Output the (x, y) coordinate of the center of the cell containing the given text.  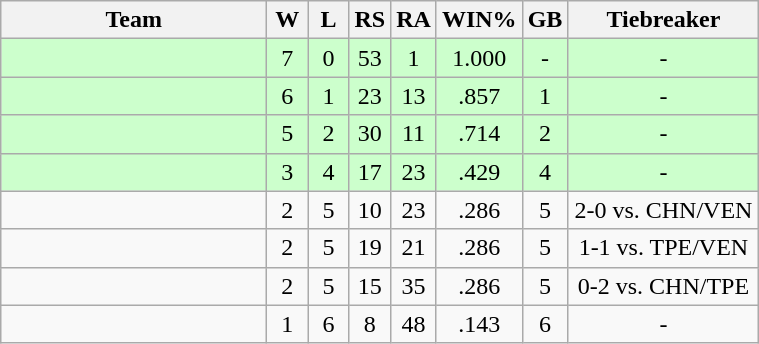
W (288, 20)
53 (370, 58)
8 (370, 324)
17 (370, 172)
1-1 vs. TPE/VEN (664, 248)
.857 (479, 96)
WIN% (479, 20)
0 (328, 58)
35 (414, 286)
19 (370, 248)
.143 (479, 324)
Team (134, 20)
15 (370, 286)
30 (370, 134)
3 (288, 172)
11 (414, 134)
Tiebreaker (664, 20)
RS (370, 20)
.429 (479, 172)
2-0 vs. CHN/VEN (664, 210)
10 (370, 210)
.714 (479, 134)
GB (545, 20)
RA (414, 20)
21 (414, 248)
13 (414, 96)
L (328, 20)
48 (414, 324)
0-2 vs. CHN/TPE (664, 286)
7 (288, 58)
1.000 (479, 58)
